Determine the [x, y] coordinate at the center of the cell enclosing the given text.  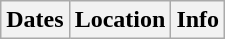
Location [120, 20]
Dates [35, 20]
Info [198, 20]
